Output the (X, Y) coordinate of the center of the cell containing the given text.  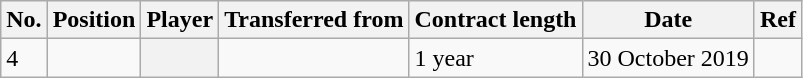
Player (180, 20)
4 (24, 58)
Transferred from (314, 20)
30 October 2019 (668, 58)
No. (24, 20)
1 year (496, 58)
Ref (778, 20)
Date (668, 20)
Contract length (496, 20)
Position (94, 20)
